From the cell containing the given text, extract its center point as (x, y) coordinate. 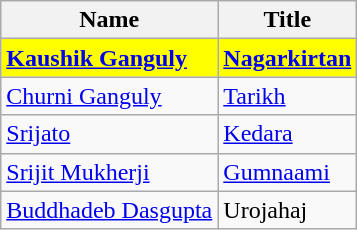
Tarikh (288, 96)
Gumnaami (288, 172)
Name (110, 20)
Title (288, 20)
Kaushik Ganguly (110, 58)
Srijato (110, 134)
Buddhadeb Dasgupta (110, 210)
Urojahaj (288, 210)
Nagarkirtan (288, 58)
Srijit Mukherji (110, 172)
Churni Ganguly (110, 96)
Kedara (288, 134)
